Determine the (X, Y) coordinate at the center of the cell enclosing the given text.  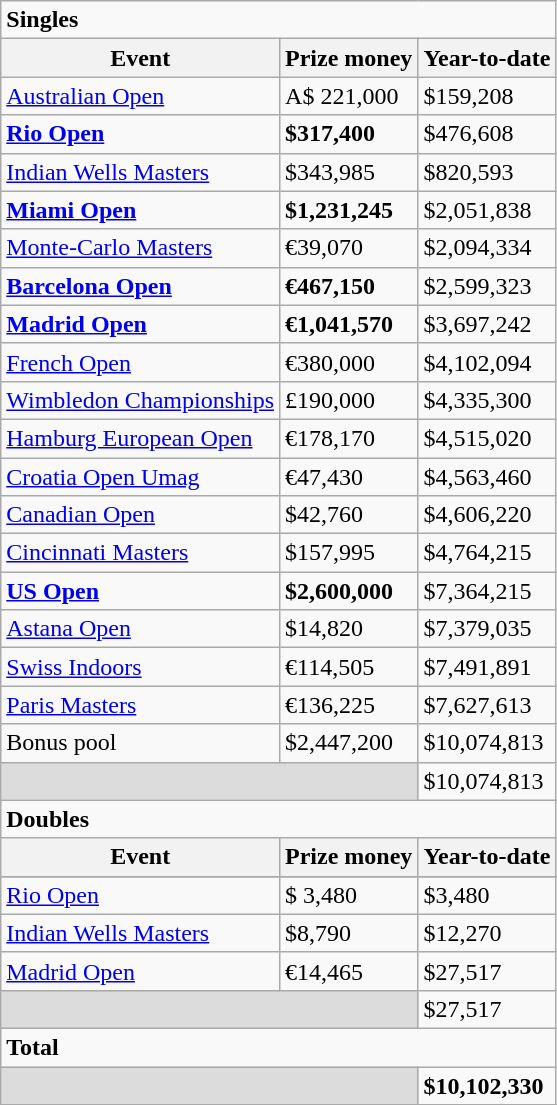
€136,225 (349, 705)
$3,480 (487, 895)
$12,270 (487, 933)
€380,000 (349, 362)
$14,820 (349, 629)
Australian Open (140, 96)
Monte-Carlo Masters (140, 248)
$4,102,094 (487, 362)
$2,447,200 (349, 743)
€1,041,570 (349, 324)
$2,599,323 (487, 286)
$4,606,220 (487, 515)
$4,563,460 (487, 477)
$2,094,334 (487, 248)
Paris Masters (140, 705)
$317,400 (349, 134)
Total (278, 1047)
Miami Open (140, 210)
$42,760 (349, 515)
€178,170 (349, 438)
$7,364,215 (487, 591)
Hamburg European Open (140, 438)
$2,051,838 (487, 210)
€114,505 (349, 667)
Doubles (278, 819)
Bonus pool (140, 743)
A$ 221,000 (349, 96)
Canadian Open (140, 515)
$8,790 (349, 933)
$820,593 (487, 172)
$343,985 (349, 172)
Barcelona Open (140, 286)
$7,491,891 (487, 667)
$4,764,215 (487, 553)
$1,231,245 (349, 210)
$4,335,300 (487, 400)
US Open (140, 591)
Swiss Indoors (140, 667)
$ 3,480 (349, 895)
$10,102,330 (487, 1085)
Wimbledon Championships (140, 400)
French Open (140, 362)
$4,515,020 (487, 438)
$157,995 (349, 553)
$3,697,242 (487, 324)
Astana Open (140, 629)
$476,608 (487, 134)
Cincinnati Masters (140, 553)
$7,379,035 (487, 629)
Singles (278, 20)
$7,627,613 (487, 705)
$2,600,000 (349, 591)
€14,465 (349, 971)
€47,430 (349, 477)
€467,150 (349, 286)
£190,000 (349, 400)
Croatia Open Umag (140, 477)
€39,070 (349, 248)
$159,208 (487, 96)
